From the cell containing the given text, extract its center point as (x, y) coordinate. 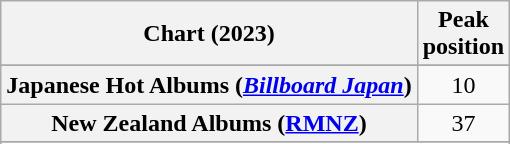
New Zealand Albums (RMNZ) (209, 123)
Chart (2023) (209, 34)
Japanese Hot Albums (Billboard Japan) (209, 85)
37 (463, 123)
10 (463, 85)
Peakposition (463, 34)
